Capture the cell that displays the provided text and extract its (x, y) central coordinate. 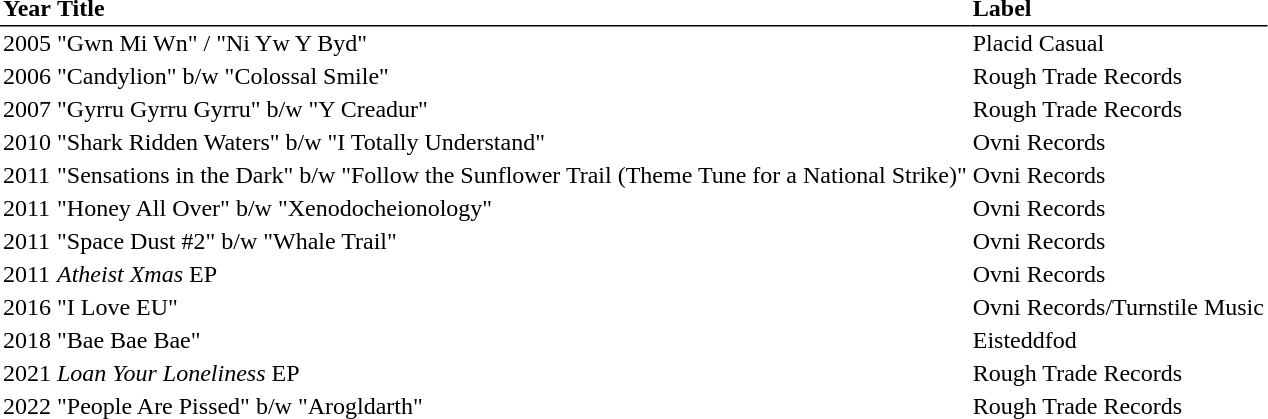
"Candylion" b/w "Colossal Smile" (512, 76)
"Gyrru Gyrru Gyrru" b/w "Y Creadur" (512, 108)
Atheist Xmas EP (512, 274)
"Space Dust #2" b/w "Whale Trail" (512, 240)
"Gwn Mi Wn" / "Ni Yw Y Byd" (512, 43)
2010 (27, 142)
"Honey All Over" b/w "Xenodocheionology" (512, 208)
Eisteddfod (1118, 340)
"Shark Ridden Waters" b/w "I Totally Understand" (512, 142)
2005 (27, 43)
"I Love EU" (512, 306)
2006 (27, 76)
Placid Casual (1118, 43)
2016 (27, 306)
"Bae Bae Bae" (512, 340)
"Sensations in the Dark" b/w "Follow the Sunflower Trail (Theme Tune for a National Strike)" (512, 174)
Loan Your Loneliness EP (512, 372)
Ovni Records/Turnstile Music (1118, 306)
2021 (27, 372)
2007 (27, 108)
2018 (27, 340)
